Find where the given text appears and provide that cell's center as (x, y) coordinate. 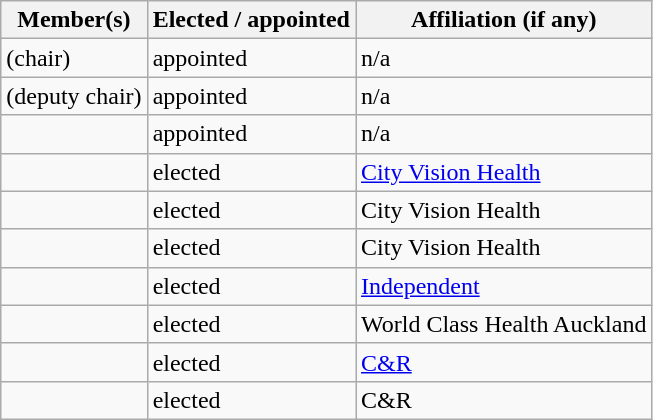
Affiliation (if any) (504, 20)
World Class Health Auckland (504, 324)
(deputy chair) (74, 96)
Member(s) (74, 20)
(chair) (74, 58)
Independent (504, 286)
Elected / appointed (251, 20)
